Return the (X, Y) coordinate for the center point of the cell that contains the specified text.  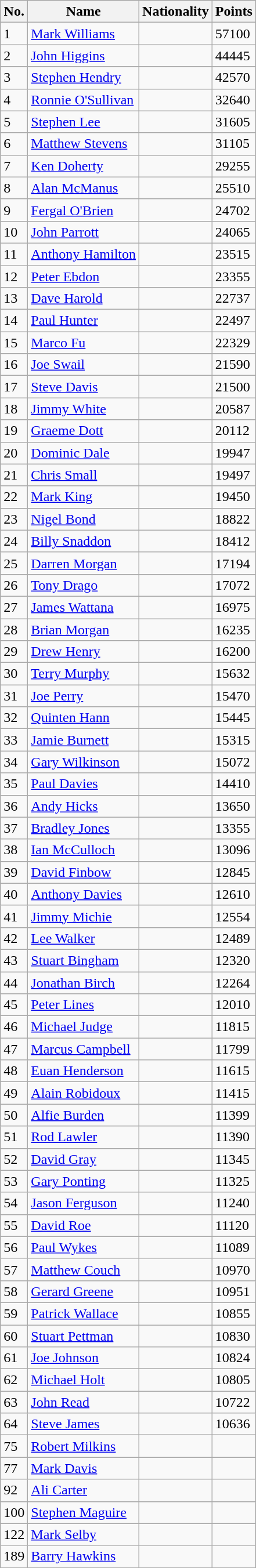
189 (14, 1556)
20 (14, 453)
David Finbow (84, 872)
10722 (233, 1402)
Marco Fu (84, 343)
Graeme Dott (84, 431)
19947 (233, 453)
Points (233, 12)
Jamie Burnett (84, 740)
Quinten Hann (84, 718)
11325 (233, 1181)
58 (14, 1291)
Tony Drago (84, 585)
15445 (233, 718)
Dominic Dale (84, 453)
48 (14, 1071)
Lee Walker (84, 938)
40 (14, 894)
25510 (233, 188)
14410 (233, 784)
122 (14, 1534)
29255 (233, 166)
Alain Robidoux (84, 1093)
21 (14, 475)
Name (84, 12)
Terry Murphy (84, 674)
56 (14, 1247)
49 (14, 1093)
Anthony Davies (84, 894)
37 (14, 828)
12489 (233, 938)
13650 (233, 806)
42 (14, 938)
Ian McCulloch (84, 850)
12010 (233, 1005)
41 (14, 916)
45 (14, 1005)
16 (14, 365)
Steve James (84, 1424)
10636 (233, 1424)
52 (14, 1159)
38 (14, 850)
34 (14, 762)
12554 (233, 916)
64 (14, 1424)
Nationality (176, 12)
Patrick Wallace (84, 1313)
92 (14, 1490)
Dave Harold (84, 299)
44 (14, 983)
11240 (233, 1203)
12264 (233, 983)
44445 (233, 56)
11615 (233, 1071)
24065 (233, 232)
17 (14, 387)
20587 (233, 409)
Billy Snaddon (84, 541)
Euan Henderson (84, 1071)
12845 (233, 872)
Barry Hawkins (84, 1556)
3 (14, 78)
43 (14, 960)
Michael Judge (84, 1027)
57100 (233, 34)
Stuart Bingham (84, 960)
David Gray (84, 1159)
51 (14, 1137)
Jason Ferguson (84, 1203)
18412 (233, 541)
19450 (233, 497)
Stephen Maguire (84, 1512)
9 (14, 210)
63 (14, 1402)
11415 (233, 1093)
15470 (233, 696)
5 (14, 122)
Paul Hunter (84, 321)
6 (14, 144)
Joe Johnson (84, 1358)
23355 (233, 277)
1 (14, 34)
Joe Swail (84, 365)
Alfie Burden (84, 1115)
11120 (233, 1225)
John Parrott (84, 232)
33 (14, 740)
11399 (233, 1115)
Joe Perry (84, 696)
77 (14, 1468)
16235 (233, 629)
Ronnie O'Sullivan (84, 100)
54 (14, 1203)
14 (14, 321)
Stuart Pettman (84, 1335)
10970 (233, 1269)
James Wattana (84, 607)
11 (14, 254)
Andy Hicks (84, 806)
31605 (233, 122)
10855 (233, 1313)
57 (14, 1269)
31105 (233, 144)
42570 (233, 78)
Mark Davis (84, 1468)
39 (14, 872)
75 (14, 1446)
Chris Small (84, 475)
Stephen Hendry (84, 78)
35 (14, 784)
59 (14, 1313)
15632 (233, 674)
20112 (233, 431)
Alan McManus (84, 188)
47 (14, 1049)
62 (14, 1380)
17072 (233, 585)
10951 (233, 1291)
21590 (233, 365)
10 (14, 232)
36 (14, 806)
61 (14, 1358)
Brian Morgan (84, 629)
Matthew Couch (84, 1269)
Mark Williams (84, 34)
13 (14, 299)
16975 (233, 607)
22497 (233, 321)
2 (14, 56)
David Roe (84, 1225)
Marcus Campbell (84, 1049)
16200 (233, 652)
11815 (233, 1027)
Anthony Hamilton (84, 254)
100 (14, 1512)
7 (14, 166)
Michael Holt (84, 1380)
No. (14, 12)
26 (14, 585)
13096 (233, 850)
Gary Wilkinson (84, 762)
24 (14, 541)
18822 (233, 519)
10824 (233, 1358)
John Read (84, 1402)
28 (14, 629)
32 (14, 718)
22 (14, 497)
24702 (233, 210)
13355 (233, 828)
11345 (233, 1159)
Ali Carter (84, 1490)
18 (14, 409)
Jonathan Birch (84, 983)
55 (14, 1225)
Mark King (84, 497)
Drew Henry (84, 652)
Steve Davis (84, 387)
53 (14, 1181)
Gary Ponting (84, 1181)
25 (14, 563)
Stephen Lee (84, 122)
4 (14, 100)
30 (14, 674)
Peter Lines (84, 1005)
10830 (233, 1335)
Gerard Greene (84, 1291)
12610 (233, 894)
Bradley Jones (84, 828)
22329 (233, 343)
21500 (233, 387)
19497 (233, 475)
11799 (233, 1049)
Rod Lawler (84, 1137)
John Higgins (84, 56)
8 (14, 188)
15072 (233, 762)
12 (14, 277)
22737 (233, 299)
17194 (233, 563)
Matthew Stevens (84, 144)
32640 (233, 100)
23 (14, 519)
29 (14, 652)
15 (14, 343)
Jimmy White (84, 409)
Darren Morgan (84, 563)
11089 (233, 1247)
12320 (233, 960)
Jimmy Michie (84, 916)
Peter Ebdon (84, 277)
23515 (233, 254)
Nigel Bond (84, 519)
Paul Davies (84, 784)
15315 (233, 740)
31 (14, 696)
Ken Doherty (84, 166)
10805 (233, 1380)
27 (14, 607)
Mark Selby (84, 1534)
50 (14, 1115)
19 (14, 431)
Fergal O'Brien (84, 210)
Robert Milkins (84, 1446)
60 (14, 1335)
Paul Wykes (84, 1247)
11390 (233, 1137)
46 (14, 1027)
